Locate the cell with the specified text and output its [x, y] center coordinate. 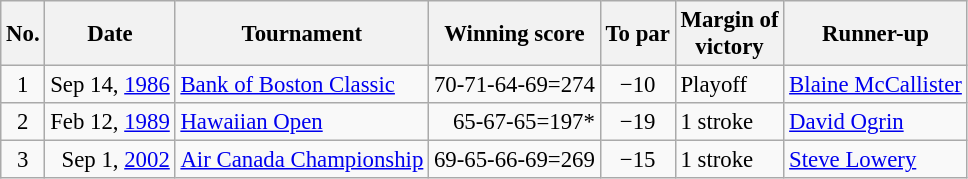
70-71-64-69=274 [515, 85]
Steve Lowery [876, 160]
Tournament [302, 34]
65-67-65=197* [515, 122]
No. [23, 34]
2 [23, 122]
David Ogrin [876, 122]
−15 [638, 160]
Playoff [730, 85]
1 [23, 85]
Feb 12, 1989 [110, 122]
Hawaiian Open [302, 122]
Bank of Boston Classic [302, 85]
Air Canada Championship [302, 160]
69-65-66-69=269 [515, 160]
−10 [638, 85]
3 [23, 160]
Sep 1, 2002 [110, 160]
To par [638, 34]
−19 [638, 122]
Date [110, 34]
Winning score [515, 34]
Runner-up [876, 34]
Sep 14, 1986 [110, 85]
Blaine McCallister [876, 85]
Margin ofvictory [730, 34]
